Locate the cell with the specified text and output its [x, y] center coordinate. 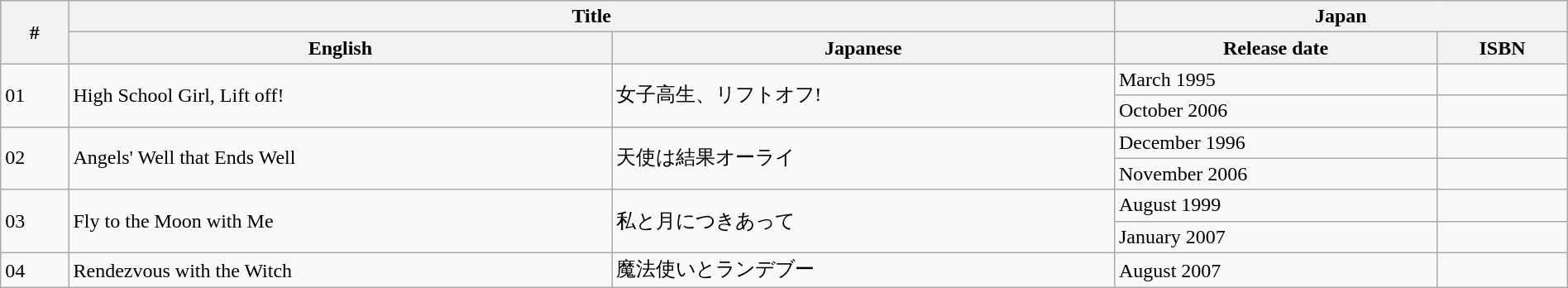
High School Girl, Lift off! [341, 95]
Release date [1275, 48]
October 2006 [1275, 111]
Angels' Well that Ends Well [341, 158]
English [341, 48]
# [35, 32]
02 [35, 158]
03 [35, 221]
Japan [1341, 17]
04 [35, 270]
Japanese [863, 48]
Fly to the Moon with Me [341, 221]
ISBN [1502, 48]
私と月につきあって [863, 221]
Title [591, 17]
January 2007 [1275, 237]
November 2006 [1275, 174]
August 2007 [1275, 270]
December 1996 [1275, 142]
女子高生、リフトオフ! [863, 95]
Rendezvous with the Witch [341, 270]
August 1999 [1275, 205]
March 1995 [1275, 79]
01 [35, 95]
天使は結果オーライ [863, 158]
魔法使いとランデブー [863, 270]
